Provide the [x, y] coordinate of the cell's center where the given text is located.  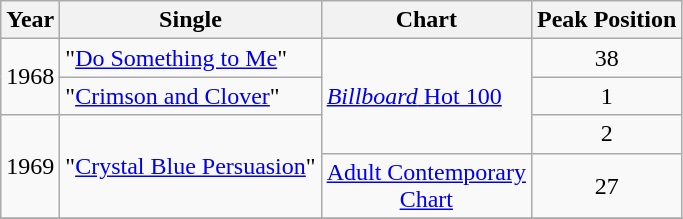
1969 [30, 166]
1 [606, 96]
Billboard Hot 100 [426, 96]
Chart [426, 20]
Year [30, 20]
"Do Something to Me" [190, 58]
27 [606, 186]
Single [190, 20]
38 [606, 58]
Adult ContemporaryChart [426, 186]
"Crimson and Clover" [190, 96]
2 [606, 134]
"Crystal Blue Persuasion" [190, 166]
1968 [30, 77]
Peak Position [606, 20]
